Capture the cell that displays the provided text and extract its (X, Y) central coordinate. 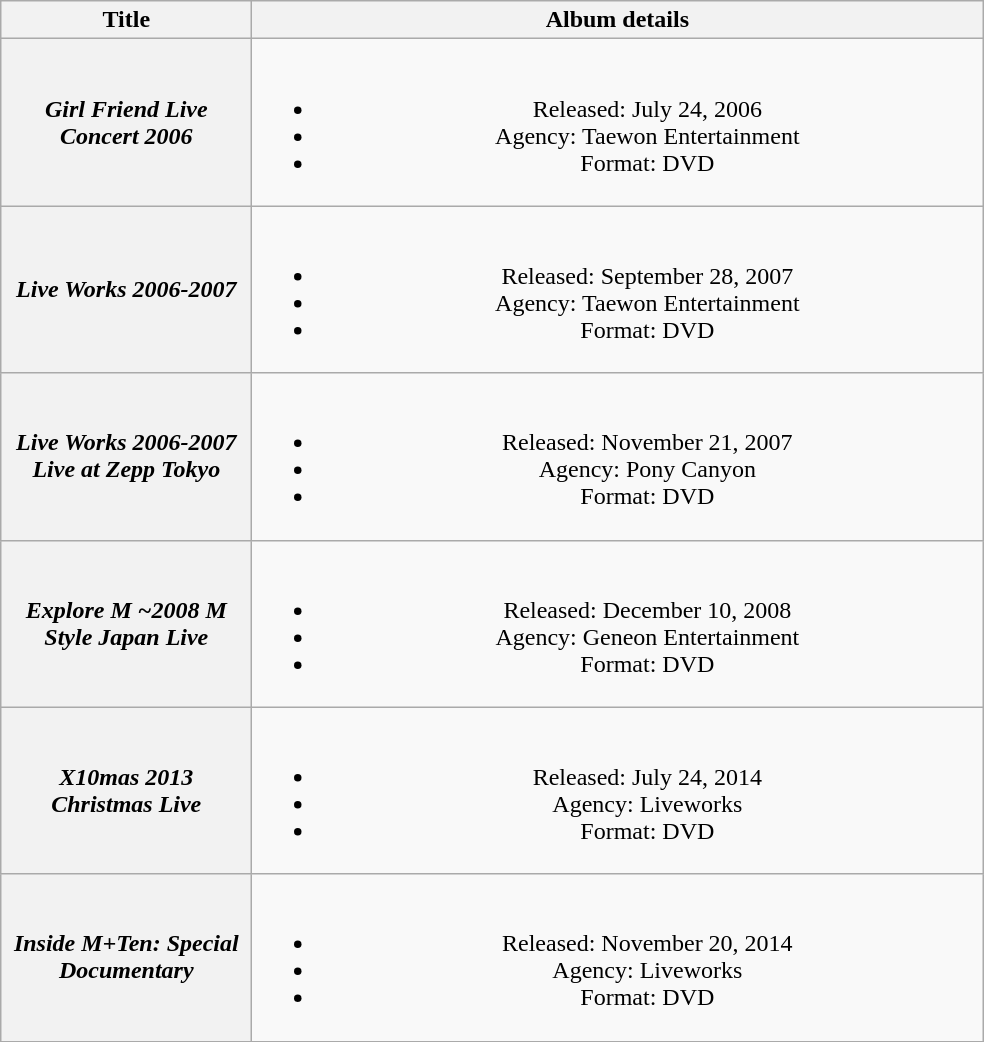
Explore M ~2008 M Style Japan Live (126, 624)
Girl Friend Live Concert 2006 (126, 122)
Inside M+Ten: Special Documentary (126, 958)
Released: November 20, 2014Agency: LiveworksFormat: DVD (618, 958)
Album details (618, 20)
X10mas 2013 Christmas Live (126, 790)
Title (126, 20)
Released: September 28, 2007Agency: Taewon EntertainmentFormat: DVD (618, 290)
Released: July 24, 2006Agency: Taewon EntertainmentFormat: DVD (618, 122)
Released: November 21, 2007Agency: Pony CanyonFormat: DVD (618, 456)
Released: July 24, 2014Agency: LiveworksFormat: DVD (618, 790)
Released: December 10, 2008Agency: Geneon EntertainmentFormat: DVD (618, 624)
Live Works 2006-2007 Live at Zepp Tokyo (126, 456)
Live Works 2006-2007 (126, 290)
